Locate the cell with the specified text and output its (X, Y) center coordinate. 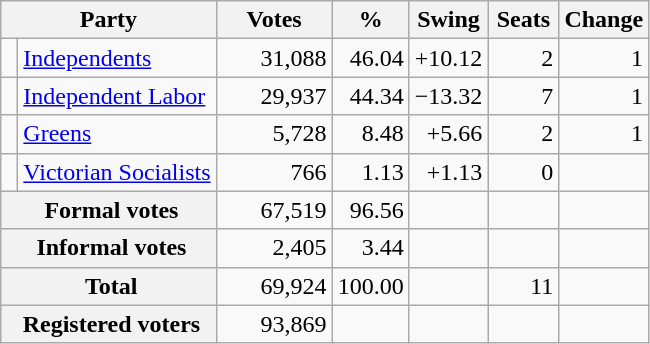
+1.13 (448, 172)
Formal votes (108, 210)
46.04 (370, 58)
−13.32 (448, 96)
% (370, 20)
29,937 (274, 96)
100.00 (370, 286)
93,869 (274, 324)
Change (604, 20)
Seats (524, 20)
5,728 (274, 134)
0 (524, 172)
Total (108, 286)
69,924 (274, 286)
Votes (274, 20)
67,519 (274, 210)
44.34 (370, 96)
7 (524, 96)
Party (108, 20)
1.13 (370, 172)
96.56 (370, 210)
Swing (448, 20)
Independent Labor (117, 96)
+5.66 (448, 134)
Greens (117, 134)
766 (274, 172)
Registered voters (108, 324)
3.44 (370, 248)
8.48 (370, 134)
Independents (117, 58)
11 (524, 286)
2,405 (274, 248)
Informal votes (108, 248)
+10.12 (448, 58)
31,088 (274, 58)
Victorian Socialists (117, 172)
